From the cell containing the given text, extract its center point as (x, y) coordinate. 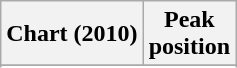
Peakposition (189, 34)
Chart (2010) (72, 34)
